Identify which cell holds the provided text, then report its [x, y] central coordinate. 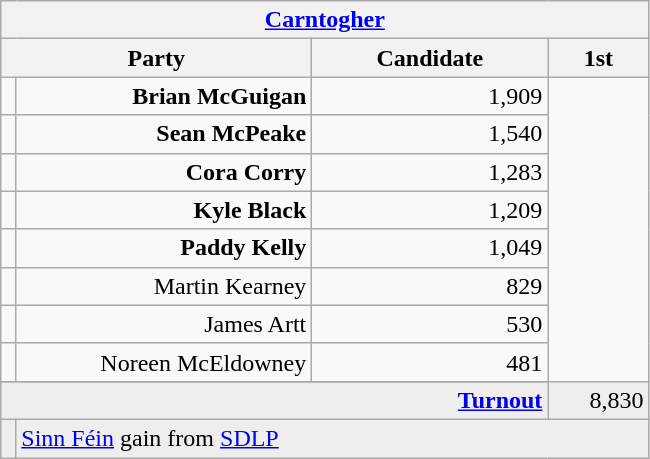
1,209 [430, 210]
530 [430, 324]
Party [156, 58]
1,540 [430, 134]
Cora Corry [164, 172]
Carntogher [325, 20]
1st [598, 58]
Sean McPeake [164, 134]
Brian McGuigan [164, 96]
8,830 [598, 400]
Kyle Black [164, 210]
1,909 [430, 96]
Paddy Kelly [164, 248]
Sinn Féin gain from SDLP [332, 438]
Turnout [274, 400]
Noreen McEldowney [164, 362]
829 [430, 286]
1,283 [430, 172]
Candidate [430, 58]
1,049 [430, 248]
Martin Kearney [164, 286]
James Artt [164, 324]
481 [430, 362]
